Detect which cell encompasses the target text, then output its (x, y) center coordinate. 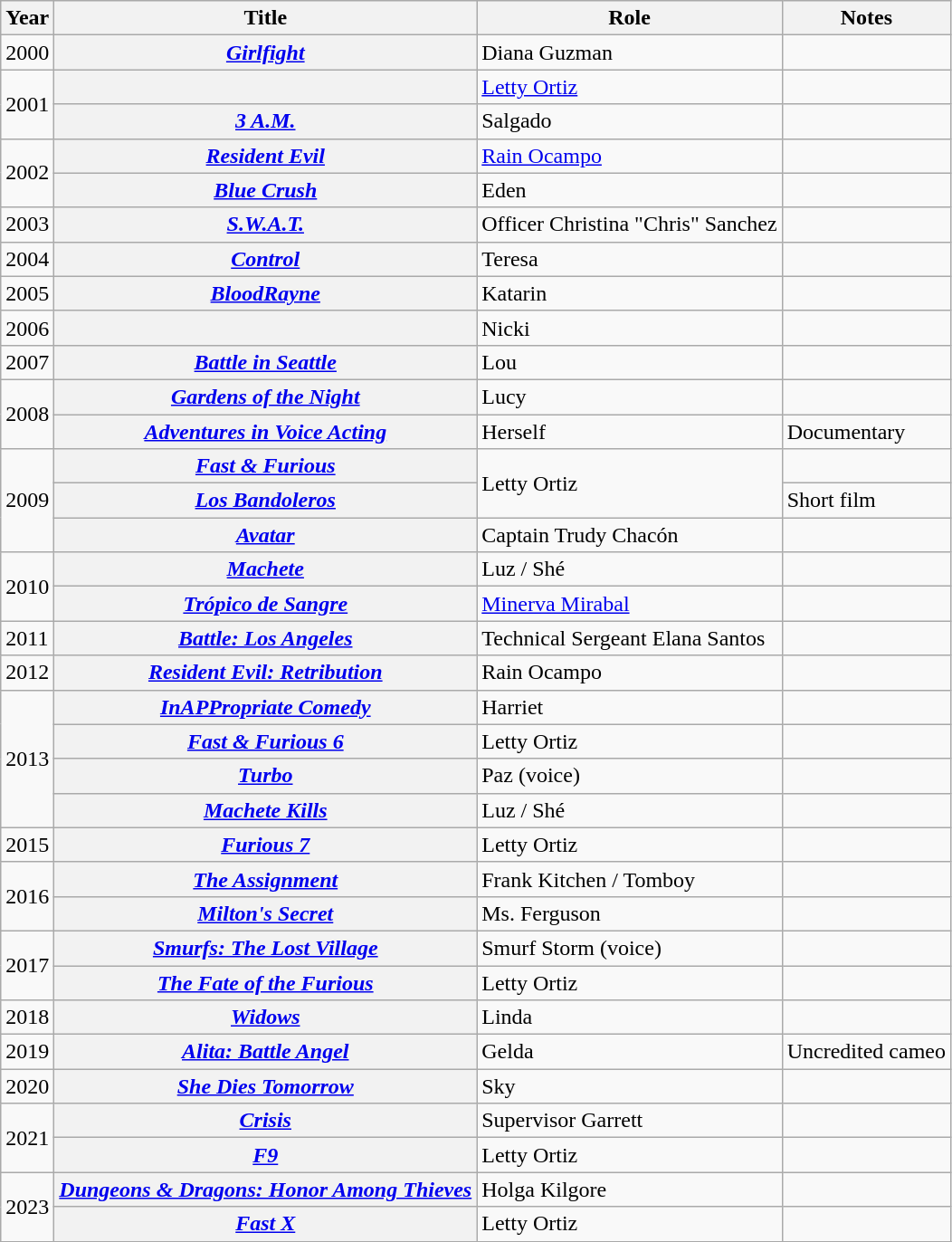
S.W.A.T. (266, 225)
Lucy (630, 396)
Smurf Storm (voice) (630, 948)
Fast X (266, 1224)
Los Bandoleros (266, 501)
Turbo (266, 776)
2003 (27, 225)
2023 (27, 1207)
Harriet (630, 707)
2000 (27, 53)
2020 (27, 1086)
Resident Evil: Retribution (266, 673)
Alita: Battle Angel (266, 1052)
Minerva Mirabal (630, 604)
Fast & Furious (266, 466)
Salgado (630, 121)
Teresa (630, 259)
Widows (266, 1017)
Uncredited cameo (866, 1052)
2001 (27, 104)
2002 (27, 173)
Herself (630, 432)
Diana Guzman (630, 53)
Katarin (630, 293)
2013 (27, 759)
Sky (630, 1086)
Officer Christina "Chris" Sanchez (630, 225)
Girlfight (266, 53)
2005 (27, 293)
2004 (27, 259)
The Fate of the Furious (266, 982)
Machete Kills (266, 810)
2012 (27, 673)
2018 (27, 1017)
Technical Sergeant Elana Santos (630, 638)
Dungeons & Dragons: Honor Among Thieves (266, 1189)
Avatar (266, 535)
2021 (27, 1138)
2006 (27, 328)
Smurfs: The Lost Village (266, 948)
Resident Evil (266, 156)
Nicki (630, 328)
F9 (266, 1155)
Notes (866, 18)
Blue Crush (266, 190)
Role (630, 18)
Trópico de Sangre (266, 604)
2011 (27, 638)
Battle in Seattle (266, 362)
3 A.M. (266, 121)
Ms. Ferguson (630, 913)
Control (266, 259)
Eden (630, 190)
2015 (27, 845)
Gardens of the Night (266, 396)
Captain Trudy Chacón (630, 535)
2009 (27, 501)
Frank Kitchen / Tomboy (630, 879)
Paz (voice) (630, 776)
Gelda (630, 1052)
Crisis (266, 1121)
Adventures in Voice Acting (266, 432)
The Assignment (266, 879)
InAPPropriate Comedy (266, 707)
She Dies Tomorrow (266, 1086)
Holga Kilgore (630, 1189)
Year (27, 18)
2010 (27, 587)
Battle: Los Angeles (266, 638)
Documentary (866, 432)
2007 (27, 362)
Title (266, 18)
2019 (27, 1052)
2017 (27, 965)
2008 (27, 414)
Milton's Secret (266, 913)
Supervisor Garrett (630, 1121)
Linda (630, 1017)
Short film (866, 501)
BloodRayne (266, 293)
Lou (630, 362)
Fast & Furious 6 (266, 741)
Furious 7 (266, 845)
2016 (27, 896)
Machete (266, 569)
